Output the [X, Y] coordinate of the center of the cell containing the given text.  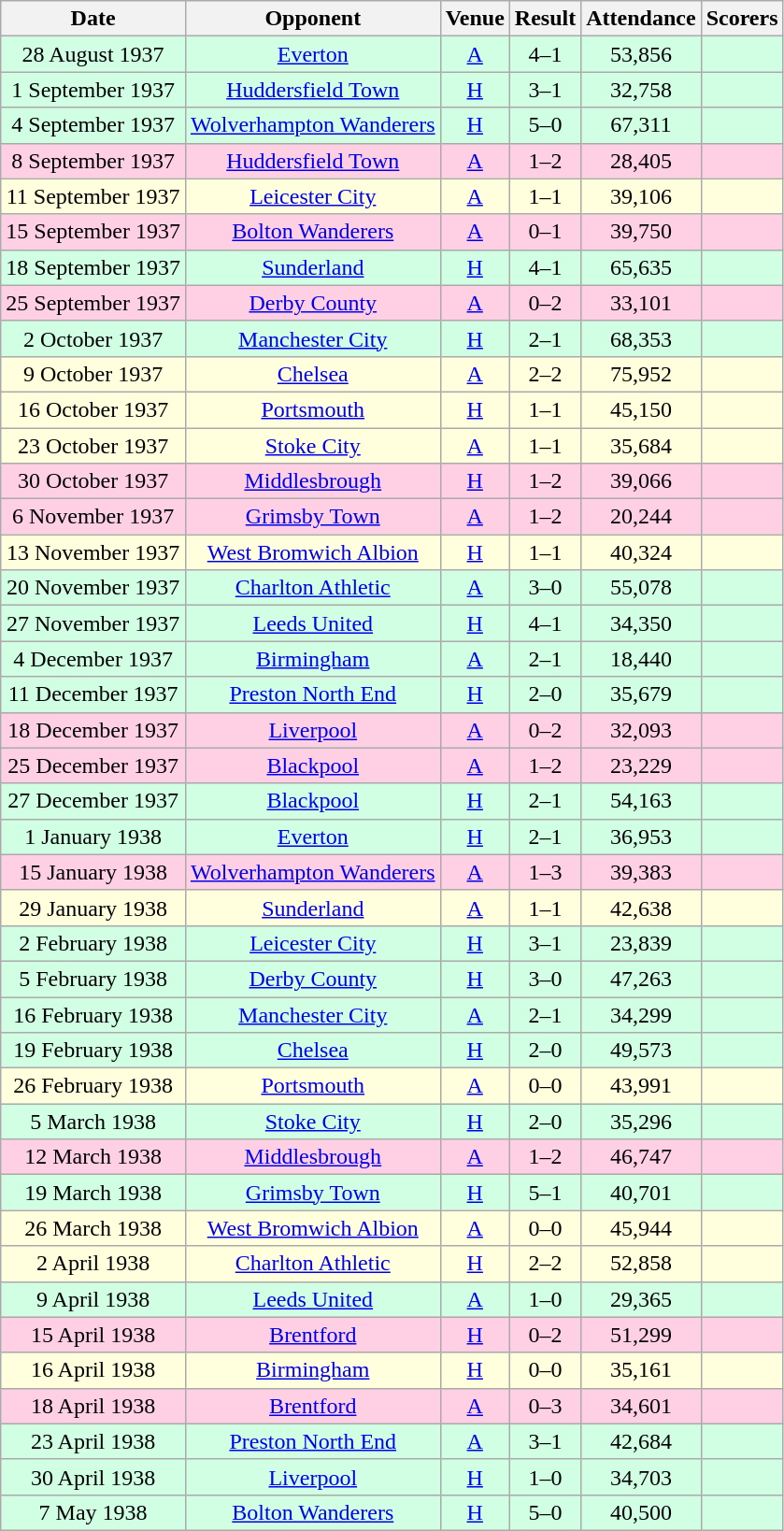
33,101 [641, 303]
Attendance [641, 19]
36,953 [641, 837]
47,263 [641, 979]
15 September 1937 [93, 232]
23 April 1938 [93, 1441]
40,701 [641, 1193]
13 November 1937 [93, 552]
51,299 [641, 1335]
18 December 1937 [93, 730]
39,106 [641, 196]
18 September 1937 [93, 267]
45,944 [641, 1228]
23,229 [641, 765]
15 April 1938 [93, 1335]
34,350 [641, 623]
34,703 [641, 1477]
42,638 [641, 908]
Opponent [312, 19]
26 March 1938 [93, 1228]
0–3 [545, 1406]
8 September 1937 [93, 161]
Venue [475, 19]
9 April 1938 [93, 1299]
18 April 1938 [93, 1406]
23,839 [641, 943]
6 November 1937 [93, 517]
42,684 [641, 1441]
40,500 [641, 1512]
18,440 [641, 659]
2 April 1938 [93, 1264]
19 March 1938 [93, 1193]
32,758 [641, 90]
40,324 [641, 552]
5 February 1938 [93, 979]
1 September 1937 [93, 90]
27 November 1937 [93, 623]
34,299 [641, 1014]
30 October 1937 [93, 481]
45,150 [641, 409]
Scorers [742, 19]
11 September 1937 [93, 196]
11 December 1937 [93, 694]
4 December 1937 [93, 659]
49,573 [641, 1051]
0–1 [545, 232]
27 December 1937 [93, 801]
20 November 1937 [93, 588]
30 April 1938 [93, 1477]
35,679 [641, 694]
2 October 1937 [93, 338]
28,405 [641, 161]
16 February 1938 [93, 1014]
23 October 1937 [93, 446]
29,365 [641, 1299]
4 September 1937 [93, 125]
54,163 [641, 801]
67,311 [641, 125]
43,991 [641, 1086]
1 January 1938 [93, 837]
7 May 1938 [93, 1512]
35,161 [641, 1370]
53,856 [641, 54]
19 February 1938 [93, 1051]
5 March 1938 [93, 1122]
12 March 1938 [93, 1157]
16 October 1937 [93, 409]
35,684 [641, 446]
16 April 1938 [93, 1370]
52,858 [641, 1264]
28 August 1937 [93, 54]
Date [93, 19]
15 January 1938 [93, 872]
5–1 [545, 1193]
68,353 [641, 338]
1–3 [545, 872]
20,244 [641, 517]
9 October 1937 [93, 374]
39,750 [641, 232]
34,601 [641, 1406]
32,093 [641, 730]
29 January 1938 [93, 908]
75,952 [641, 374]
25 September 1937 [93, 303]
35,296 [641, 1122]
Result [545, 19]
2 February 1938 [93, 943]
39,066 [641, 481]
46,747 [641, 1157]
39,383 [641, 872]
55,078 [641, 588]
25 December 1937 [93, 765]
26 February 1938 [93, 1086]
65,635 [641, 267]
